Output the [x, y] coordinate of the center of the cell containing the given text.  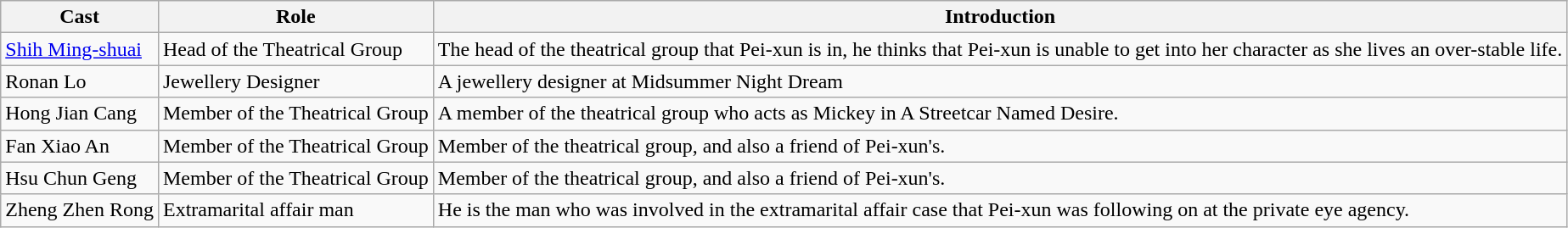
Head of the Theatrical Group [295, 49]
The head of the theatrical group that Pei-xun is in, he thinks that Pei-xun is unable to get into her character as she lives an over-stable life. [1000, 49]
Introduction [1000, 17]
Hsu Chun Geng [80, 178]
Shih Ming-shuai [80, 49]
Cast [80, 17]
A jewellery designer at Midsummer Night Dream [1000, 81]
Zheng Zhen Rong [80, 210]
Role [295, 17]
He is the man who was involved in the extramarital affair case that Pei-xun was following on at the private eye agency. [1000, 210]
Jewellery Designer [295, 81]
A member of the theatrical group who acts as Mickey in A Streetcar Named Desire. [1000, 114]
Fan Xiao An [80, 146]
Hong Jian Cang [80, 114]
Ronan Lo [80, 81]
Extramarital affair man [295, 210]
